Search for the cell housing the specified text and yield its [X, Y] center coordinate. 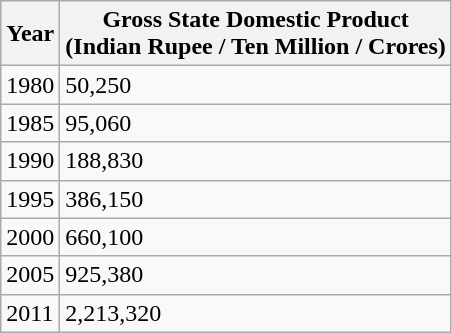
188,830 [256, 161]
1985 [30, 123]
Year [30, 34]
386,150 [256, 199]
660,100 [256, 237]
2011 [30, 313]
95,060 [256, 123]
2000 [30, 237]
50,250 [256, 85]
925,380 [256, 275]
1995 [30, 199]
Gross State Domestic Product (Indian Rupee / Ten Million / Crores) [256, 34]
1980 [30, 85]
1990 [30, 161]
2,213,320 [256, 313]
2005 [30, 275]
